Provide the [X, Y] coordinate of the cell's center where the given text is located.  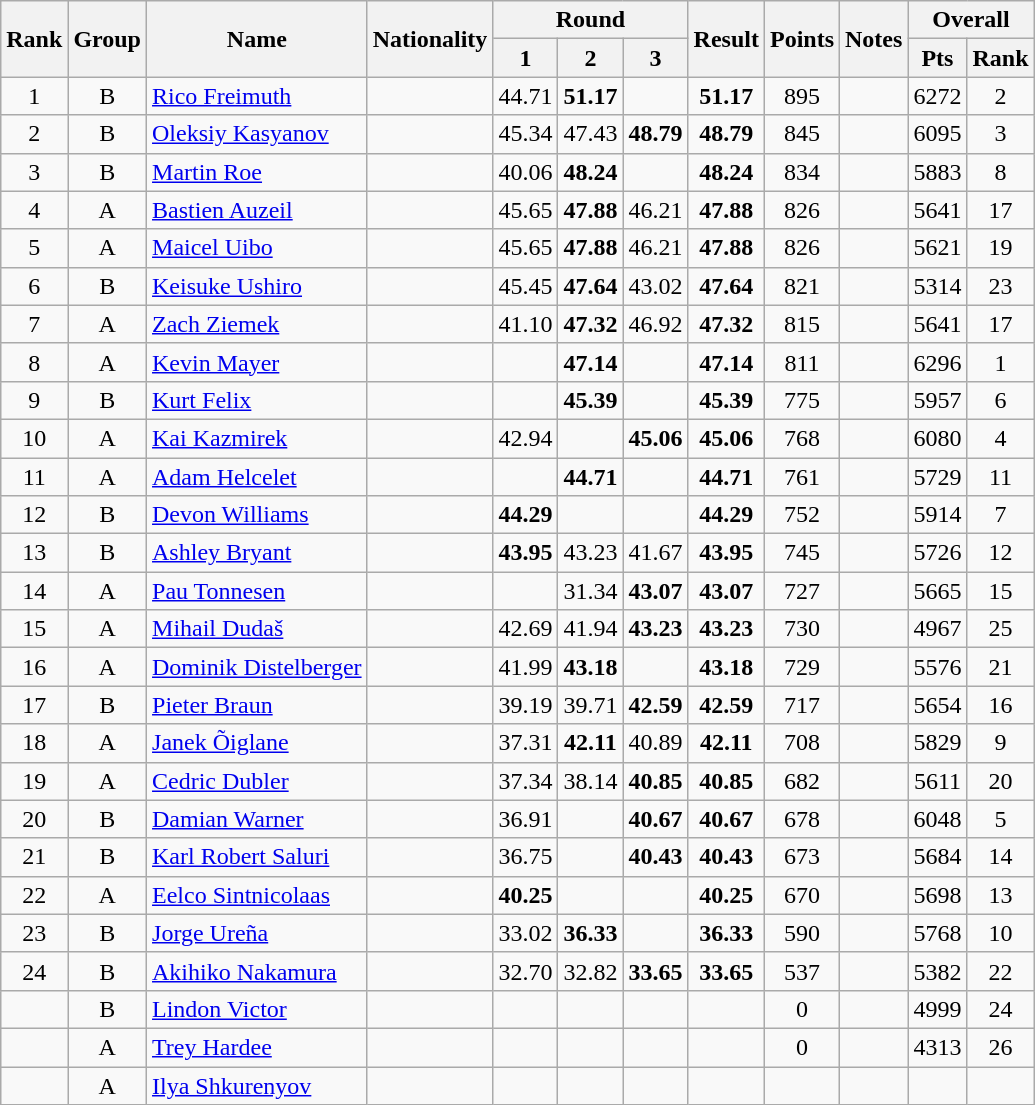
Name [258, 39]
41.67 [656, 553]
Pieter Braun [258, 705]
5914 [938, 515]
Keisuke Ushiro [258, 286]
26 [1000, 1047]
5768 [938, 933]
31.34 [590, 591]
Round [590, 20]
40.06 [526, 172]
Bastien Auzeil [258, 210]
768 [802, 438]
25 [1000, 629]
5698 [938, 895]
708 [802, 743]
32.70 [526, 971]
18 [34, 743]
Jorge Ureña [258, 933]
834 [802, 172]
5382 [938, 971]
6296 [938, 362]
42.69 [526, 629]
39.71 [590, 705]
775 [802, 400]
6048 [938, 819]
Mihail Dudaš [258, 629]
Pau Tonnesen [258, 591]
4999 [938, 1009]
5611 [938, 781]
Overall [971, 20]
45.34 [526, 134]
46.92 [656, 324]
45.45 [526, 286]
5314 [938, 286]
Zach Ziemek [258, 324]
41.99 [526, 667]
Eelco Sintnicolaas [258, 895]
537 [802, 971]
36.75 [526, 857]
745 [802, 553]
32.82 [590, 971]
Notes [874, 39]
5621 [938, 248]
Lindon Victor [258, 1009]
5665 [938, 591]
Cedric Dubler [258, 781]
Devon Williams [258, 515]
Dominik Distelberger [258, 667]
727 [802, 591]
Points [802, 39]
5684 [938, 857]
Adam Helcelet [258, 477]
761 [802, 477]
678 [802, 819]
590 [802, 933]
895 [802, 96]
41.94 [590, 629]
37.31 [526, 743]
Ilya Shkurenyov [258, 1085]
Trey Hardee [258, 1047]
5957 [938, 400]
5654 [938, 705]
Pts [938, 58]
6080 [938, 438]
815 [802, 324]
Group [108, 39]
4967 [938, 629]
Janek Õiglane [258, 743]
729 [802, 667]
Akihiko Nakamura [258, 971]
Maicel Uibo [258, 248]
5729 [938, 477]
Result [726, 39]
4313 [938, 1047]
Kai Kazmirek [258, 438]
39.19 [526, 705]
Kurt Felix [258, 400]
33.02 [526, 933]
Damian Warner [258, 819]
6272 [938, 96]
Oleksiy Kasyanov [258, 134]
Rico Freimuth [258, 96]
40.89 [656, 743]
47.43 [590, 134]
42.94 [526, 438]
673 [802, 857]
Karl Robert Saluri [258, 857]
730 [802, 629]
Kevin Mayer [258, 362]
821 [802, 286]
43.02 [656, 286]
5883 [938, 172]
Nationality [430, 39]
Ashley Bryant [258, 553]
38.14 [590, 781]
Martin Roe [258, 172]
682 [802, 781]
845 [802, 134]
5829 [938, 743]
5726 [938, 553]
6095 [938, 134]
670 [802, 895]
752 [802, 515]
36.91 [526, 819]
5576 [938, 667]
811 [802, 362]
717 [802, 705]
37.34 [526, 781]
41.10 [526, 324]
